Search for the cell housing the specified text and yield its [x, y] center coordinate. 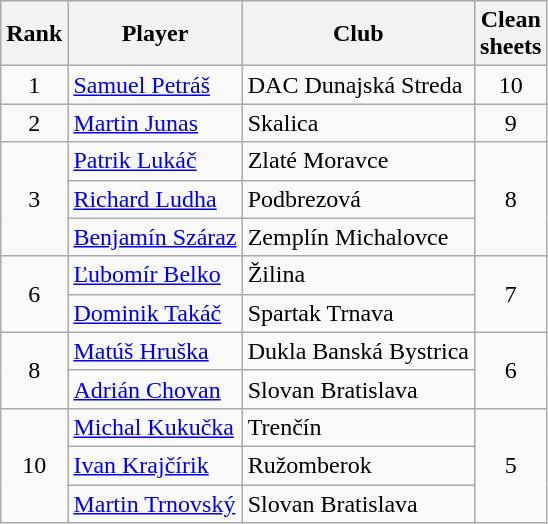
1 [34, 85]
Spartak Trnava [358, 313]
Richard Ludha [155, 199]
Skalica [358, 123]
Ružomberok [358, 465]
Zemplín Michalovce [358, 237]
Ivan Krajčírik [155, 465]
5 [511, 465]
Martin Junas [155, 123]
Dominik Takáč [155, 313]
DAC Dunajská Streda [358, 85]
Club [358, 34]
Adrián Chovan [155, 389]
Trenčín [358, 427]
Rank [34, 34]
Martin Trnovský [155, 503]
9 [511, 123]
Samuel Petráš [155, 85]
Player [155, 34]
Benjamín Száraz [155, 237]
Matúš Hruška [155, 351]
Ľubomír Belko [155, 275]
2 [34, 123]
3 [34, 199]
Michal Kukučka [155, 427]
Zlaté Moravce [358, 161]
7 [511, 294]
Žilina [358, 275]
Cleansheets [511, 34]
Podbrezová [358, 199]
Dukla Banská Bystrica [358, 351]
Patrik Lukáč [155, 161]
